From the cell containing the given text, extract its center point as [X, Y] coordinate. 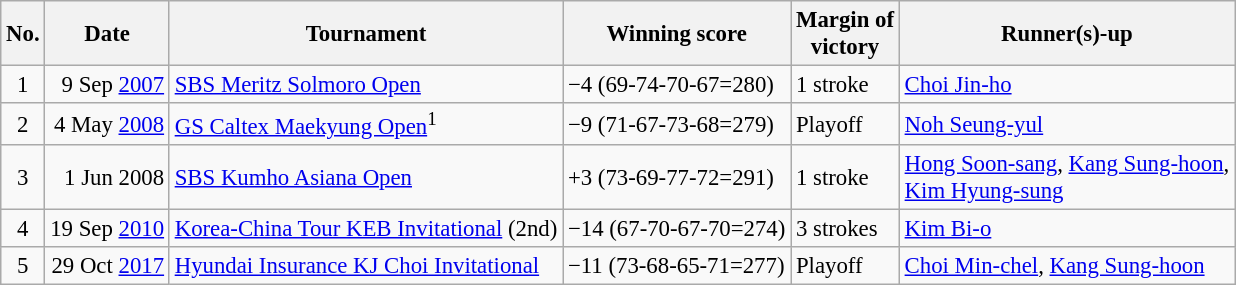
Runner(s)-up [1066, 34]
Kim Bi-o [1066, 229]
4 May 2008 [107, 124]
SBS Meritz Solmoro Open [366, 85]
No. [23, 34]
1 Jun 2008 [107, 178]
Hong Soon-sang, Kang Sung-hoon, Kim Hyung-sung [1066, 178]
4 [23, 229]
Winning score [677, 34]
−14 (67-70-67-70=274) [677, 229]
Date [107, 34]
Noh Seung-yul [1066, 124]
Playoff [846, 124]
Korea-China Tour KEB Invitational (2nd) [366, 229]
3 [23, 178]
GS Caltex Maekyung Open1 [366, 124]
Margin ofvictory [846, 34]
Choi Jin-ho [1066, 85]
1 [23, 85]
2 [23, 124]
3 strokes [846, 229]
SBS Kumho Asiana Open [366, 178]
−9 (71-67-73-68=279) [677, 124]
Tournament [366, 34]
19 Sep 2010 [107, 229]
9 Sep 2007 [107, 85]
−4 (69-74-70-67=280) [677, 85]
+3 (73-69-77-72=291) [677, 178]
